Identify which cell holds the provided text, then report its [X, Y] central coordinate. 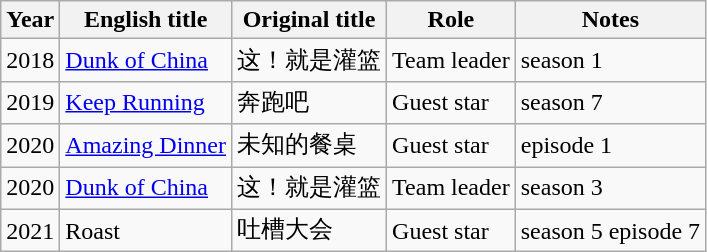
Role [452, 20]
奔跑吧 [308, 102]
episode 1 [610, 146]
English title [146, 20]
Year [30, 20]
未知的餐桌 [308, 146]
season 3 [610, 188]
Notes [610, 20]
2021 [30, 230]
season 7 [610, 102]
2019 [30, 102]
Roast [146, 230]
season 5 episode 7 [610, 230]
Amazing Dinner [146, 146]
season 1 [610, 60]
2018 [30, 60]
Original title [308, 20]
Keep Running [146, 102]
吐槽大会 [308, 230]
